Extract the (X, Y) coordinate from the center of the cell holding the provided text.  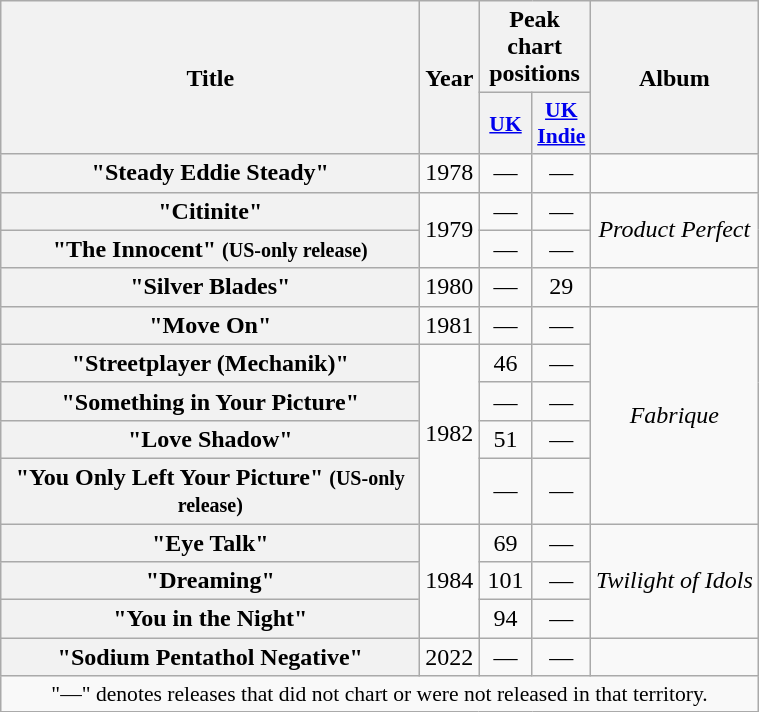
"—" denotes releases that did not chart or were not released in that territory. (380, 694)
"Sodium Pentathol Negative" (210, 657)
Year (450, 78)
"Steady Eddie Steady" (210, 173)
69 (506, 543)
"Move On" (210, 325)
Album (674, 78)
"The Innocent" (US-only release) (210, 249)
Peak chart positions (534, 47)
46 (506, 363)
"Silver Blades" (210, 287)
Twilight of Idols (674, 581)
51 (506, 439)
1981 (450, 325)
2022 (450, 657)
"You in the Night" (210, 619)
"Streetplayer (Mechanik)" (210, 363)
1984 (450, 581)
Fabrique (674, 414)
Product Perfect (674, 230)
"Love Shadow" (210, 439)
94 (506, 619)
29 (561, 287)
UK Indie (561, 124)
"Eye Talk" (210, 543)
101 (506, 581)
"Something in Your Picture" (210, 401)
1982 (450, 434)
UK (506, 124)
1978 (450, 173)
Title (210, 78)
1980 (450, 287)
"Dreaming" (210, 581)
"Citinite" (210, 211)
1979 (450, 230)
"You Only Left Your Picture" (US-only release) (210, 490)
